For the text-containing cell, return its midpoint in (x, y) coordinate format. 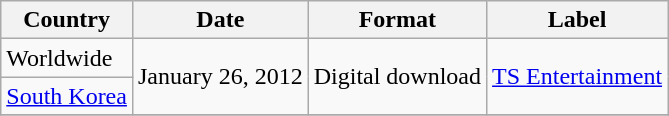
Format (397, 20)
Country (67, 20)
TS Entertainment (578, 77)
Label (578, 20)
Digital download (397, 77)
South Korea (67, 96)
Date (220, 20)
Worldwide (67, 58)
January 26, 2012 (220, 77)
